Return the [x, y] coordinate for the center point of the cell that contains the specified text.  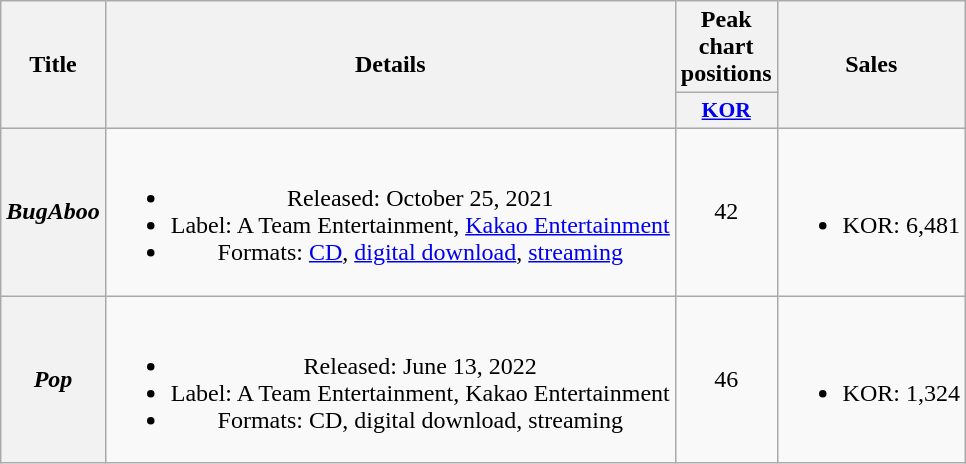
Peak chart positions [726, 47]
KOR: 6,481 [871, 212]
KOR [726, 111]
Sales [871, 65]
Released: June 13, 2022Label: A Team Entertainment, Kakao EntertainmentFormats: CD, digital download, streaming [390, 380]
Released: October 25, 2021Label: A Team Entertainment, Kakao EntertainmentFormats: CD, digital download, streaming [390, 212]
Details [390, 65]
42 [726, 212]
Title [53, 65]
Pop [53, 380]
KOR: 1,324 [871, 380]
BugAboo [53, 212]
46 [726, 380]
